Provide the [x, y] coordinate of the cell's center where the given text is located.  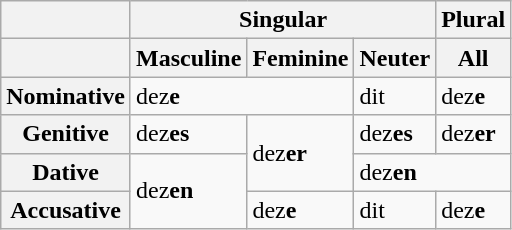
Feminine [300, 58]
Masculine [188, 58]
Nominative [66, 96]
Neuter [395, 58]
Plural [474, 20]
Genitive [66, 134]
All [474, 58]
Singular [282, 20]
Dative [66, 172]
Accusative [66, 210]
